Provide the (x, y) coordinate of the cell's center where the given text is located.  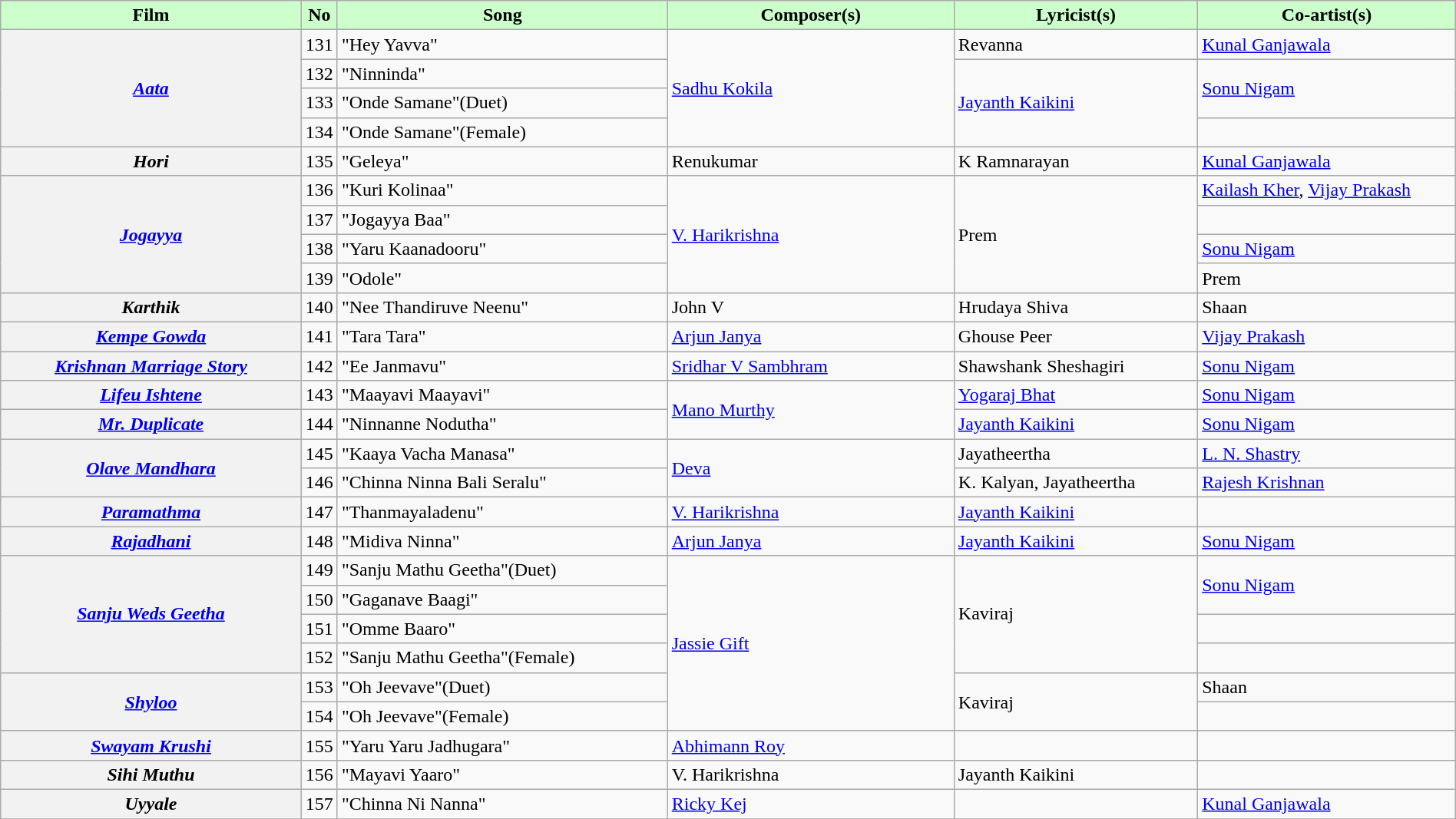
133 (319, 103)
K Ramnarayan (1075, 161)
153 (319, 687)
"Onde Samane"(Duet) (502, 103)
Vijay Prakash (1327, 336)
Uyyale (151, 804)
Renukumar (811, 161)
Kempe Gowda (151, 336)
142 (319, 366)
Mano Murthy (811, 410)
L. N. Shastry (1327, 454)
K. Kalyan, Jayatheertha (1075, 483)
"Onde Samane"(Female) (502, 132)
Jayatheertha (1075, 454)
"Thanmayaladenu" (502, 512)
Jogayya (151, 234)
"Odole" (502, 278)
"Sanju Mathu Geetha"(Female) (502, 658)
Abhimann Roy (811, 745)
"Omme Baaro" (502, 629)
Hrudaya Shiva (1075, 307)
Ricky Kej (811, 804)
146 (319, 483)
150 (319, 599)
Swayam Krushi (151, 745)
"Ninninda" (502, 74)
"Kaaya Vacha Manasa" (502, 454)
"Yaru Yaru Jadhugara" (502, 745)
152 (319, 658)
"Kuri Kolinaa" (502, 190)
Deva (811, 468)
Paramathma (151, 512)
156 (319, 774)
Revanna (1075, 45)
147 (319, 512)
Rajesh Krishnan (1327, 483)
Sadhu Kokila (811, 88)
Sihi Muthu (151, 774)
151 (319, 629)
Aata (151, 88)
Ghouse Peer (1075, 336)
143 (319, 395)
132 (319, 74)
Mr. Duplicate (151, 424)
154 (319, 716)
"Ninnanne Nodutha" (502, 424)
149 (319, 570)
"Maayavi Maayavi" (502, 395)
"Hey Yavva" (502, 45)
Film (151, 15)
"Oh Jeevave"(Duet) (502, 687)
Yogaraj Bhat (1075, 395)
"Chinna Ni Nanna" (502, 804)
"Ee Janmavu" (502, 366)
Sanju Weds Geetha (151, 614)
"Chinna Ninna Bali Seralu" (502, 483)
135 (319, 161)
"Nee Thandiruve Neenu" (502, 307)
Kailash Kher, Vijay Prakash (1327, 190)
Jassie Gift (811, 643)
"Gaganave Baagi" (502, 599)
Shyloo (151, 702)
"Tara Tara" (502, 336)
Krishnan Marriage Story (151, 366)
136 (319, 190)
141 (319, 336)
Lyricist(s) (1075, 15)
"Oh Jeevave"(Female) (502, 716)
No (319, 15)
Song (502, 15)
"Jogayya Baa" (502, 220)
Co-artist(s) (1327, 15)
"Geleya" (502, 161)
Karthik (151, 307)
Rajadhani (151, 541)
134 (319, 132)
144 (319, 424)
131 (319, 45)
"Sanju Mathu Geetha"(Duet) (502, 570)
Sridhar V Sambhram (811, 366)
"Midiva Ninna" (502, 541)
148 (319, 541)
Shawshank Sheshagiri (1075, 366)
155 (319, 745)
145 (319, 454)
Composer(s) (811, 15)
Hori (151, 161)
John V (811, 307)
Lifeu Ishtene (151, 395)
"Yaru Kaanadooru" (502, 249)
138 (319, 249)
140 (319, 307)
"Mayavi Yaaro" (502, 774)
137 (319, 220)
Olave Mandhara (151, 468)
157 (319, 804)
139 (319, 278)
